From the cell containing the given text, extract its center point as [x, y] coordinate. 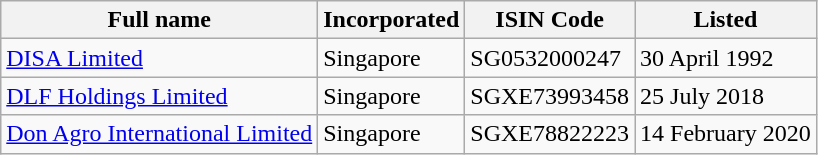
Full name [160, 20]
SG0532000247 [550, 58]
30 April 1992 [726, 58]
SGXE73993458 [550, 96]
SGXE78822223 [550, 134]
14 February 2020 [726, 134]
DLF Holdings Limited [160, 96]
ISIN Code [550, 20]
Don Agro International Limited [160, 134]
25 July 2018 [726, 96]
Listed [726, 20]
Incorporated [392, 20]
DISA Limited [160, 58]
